Search for the cell housing the specified text and yield its [X, Y] center coordinate. 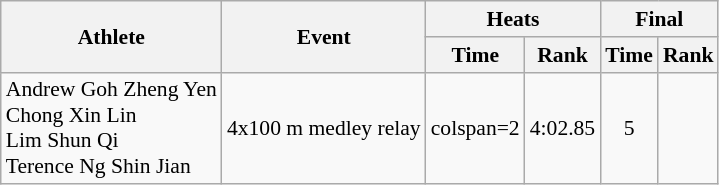
Final [659, 19]
Heats [514, 19]
Event [324, 36]
4x100 m medley relay [324, 128]
4:02.85 [562, 128]
Athlete [112, 36]
5 [629, 128]
Andrew Goh Zheng YenChong Xin LinLim Shun QiTerence Ng Shin Jian [112, 128]
colspan=2 [476, 128]
